Return [X, Y] of the center of cell containing provided text 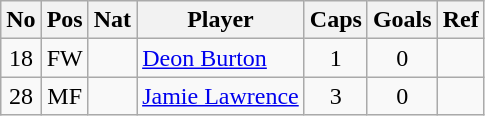
FW [64, 58]
Caps [336, 20]
Deon Burton [221, 58]
1 [336, 58]
28 [21, 96]
18 [21, 58]
Pos [64, 20]
Jamie Lawrence [221, 96]
No [21, 20]
Goals [402, 20]
3 [336, 96]
Player [221, 20]
Nat [112, 20]
Ref [460, 20]
MF [64, 96]
